Extract the [x, y] coordinate from the center of the cell holding the provided text.  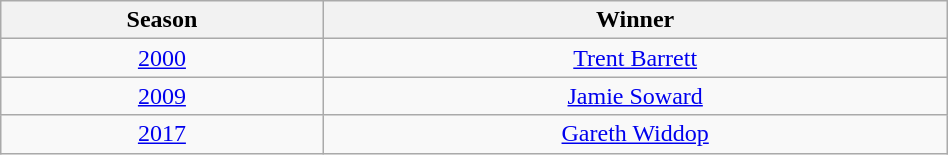
Winner [635, 20]
2009 [162, 96]
2017 [162, 134]
Gareth Widdop [635, 134]
Trent Barrett [635, 58]
Jamie Soward [635, 96]
2000 [162, 58]
Season [162, 20]
